Capture the cell that displays the provided text and extract its (x, y) central coordinate. 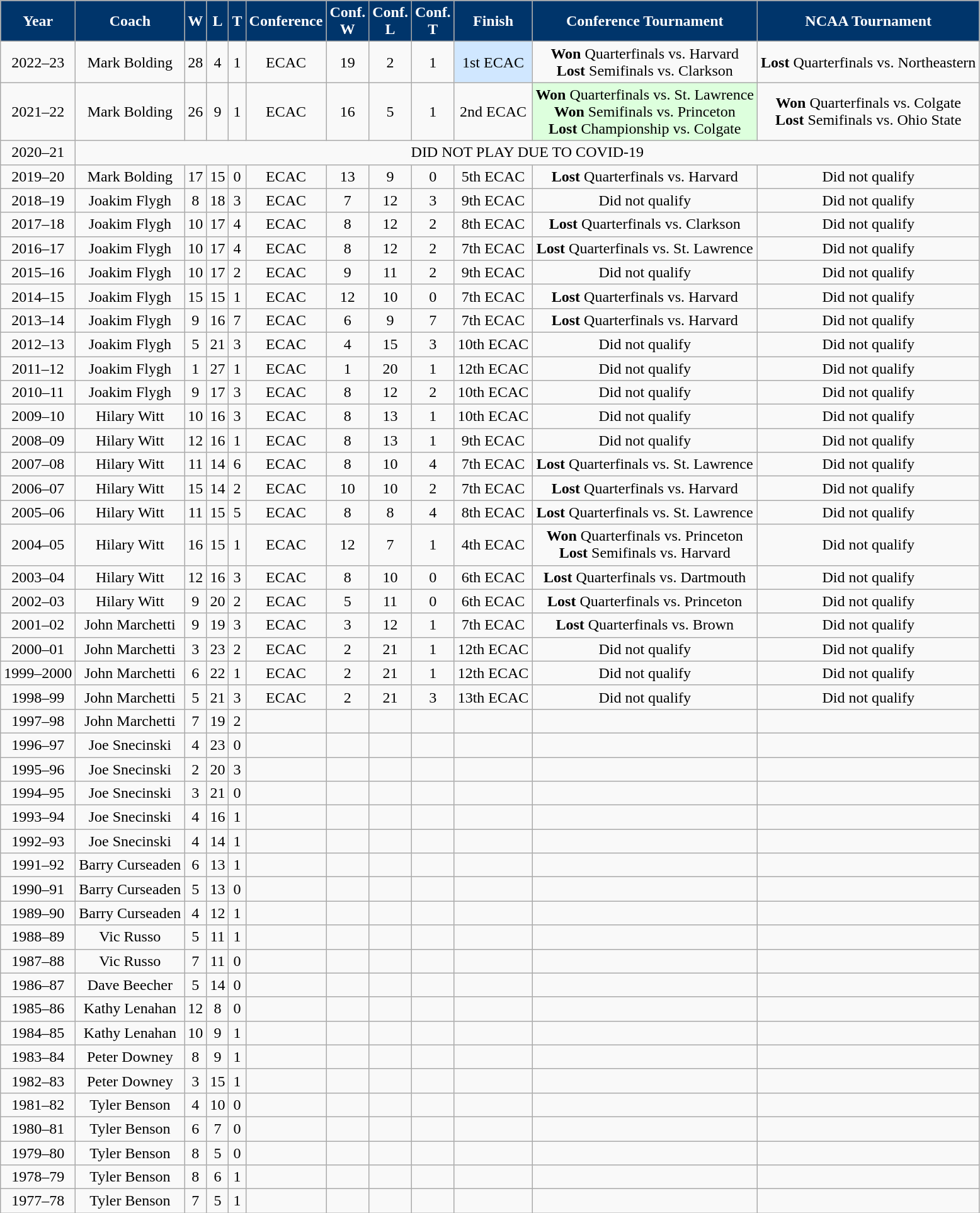
1989–90 (38, 913)
1979–80 (38, 1153)
2008–09 (38, 440)
Lost Quarterfinals vs. Princeton (645, 601)
2003–04 (38, 577)
2019–20 (38, 176)
Conf. T (433, 21)
5th ECAC (493, 176)
2002–03 (38, 601)
1991–92 (38, 865)
DID NOT PLAY DUE TO COVID-19 (528, 152)
26 (195, 112)
Dave Beecher (130, 985)
22 (218, 673)
Lost Quarterfinals vs. Clarkson (645, 224)
1985–86 (38, 1009)
T (237, 21)
1995–96 (38, 769)
Conf. L (390, 21)
1988–89 (38, 937)
2015–16 (38, 272)
2005–06 (38, 512)
2001–02 (38, 625)
1978–79 (38, 1177)
Won Quarterfinals vs. St. Lawrence Won Semifinals vs. Princeton Lost Championship vs. Colgate (645, 112)
2022–23 (38, 62)
2009–10 (38, 417)
2021–22 (38, 112)
L (218, 21)
18 (218, 200)
Won Quarterfinals vs. Princeton Lost Semifinals vs. Harvard (645, 544)
13th ECAC (493, 697)
2014–15 (38, 296)
Finish (493, 21)
2016–17 (38, 248)
1980–81 (38, 1129)
2010–11 (38, 393)
2006–07 (38, 488)
1993–94 (38, 817)
27 (218, 369)
2007–08 (38, 464)
Lost Quarterfinals vs. Northeastern (869, 62)
1982–83 (38, 1081)
Lost Quarterfinals vs. Brown (645, 625)
Lost Quarterfinals vs. Dartmouth (645, 577)
1998–99 (38, 697)
Conference (286, 21)
1992–93 (38, 841)
2011–12 (38, 369)
1983–84 (38, 1057)
1999–2000 (38, 673)
Year (38, 21)
Conference Tournament (645, 21)
Conf. W (348, 21)
Won Quarterfinals vs. Harvard Lost Semifinals vs. Clarkson (645, 62)
1997–98 (38, 721)
1st ECAC (493, 62)
W (195, 21)
2020–21 (38, 152)
1977–78 (38, 1201)
2012–13 (38, 344)
1987–88 (38, 961)
1994–95 (38, 793)
4th ECAC (493, 544)
1984–85 (38, 1033)
2013–14 (38, 320)
2nd ECAC (493, 112)
1990–91 (38, 889)
Won Quarterfinals vs. Colgate Lost Semifinals vs. Ohio State (869, 112)
2004–05 (38, 544)
1986–87 (38, 985)
2018–19 (38, 200)
Coach (130, 21)
2017–18 (38, 224)
NCAA Tournament (869, 21)
1981–82 (38, 1105)
28 (195, 62)
2000–01 (38, 649)
1996–97 (38, 745)
